Identify which cell holds the provided text, then report its [x, y] central coordinate. 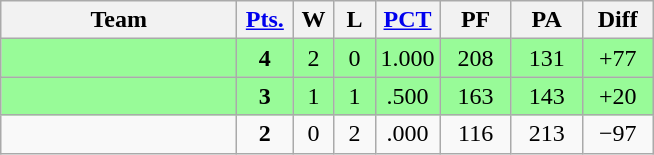
.500 [408, 96]
213 [546, 134]
−97 [618, 134]
.000 [408, 134]
116 [476, 134]
Team [119, 20]
163 [476, 96]
208 [476, 58]
131 [546, 58]
PF [476, 20]
+77 [618, 58]
L [354, 20]
Pts. [265, 20]
1.000 [408, 58]
3 [265, 96]
143 [546, 96]
Diff [618, 20]
PA [546, 20]
W [314, 20]
+20 [618, 96]
4 [265, 58]
PCT [408, 20]
